Search for the cell housing the specified text and yield its (X, Y) center coordinate. 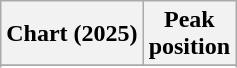
Chart (2025) (72, 34)
Peakposition (189, 34)
